Identify which cell holds the provided text, then report its (X, Y) central coordinate. 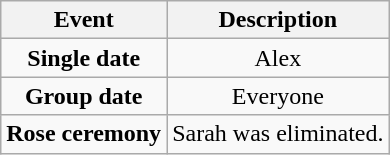
Everyone (278, 96)
Alex (278, 58)
Sarah was eliminated. (278, 134)
Group date (84, 96)
Single date (84, 58)
Description (278, 20)
Event (84, 20)
Rose ceremony (84, 134)
